Return the [X, Y] coordinate for the center point of the cell that contains the specified text.  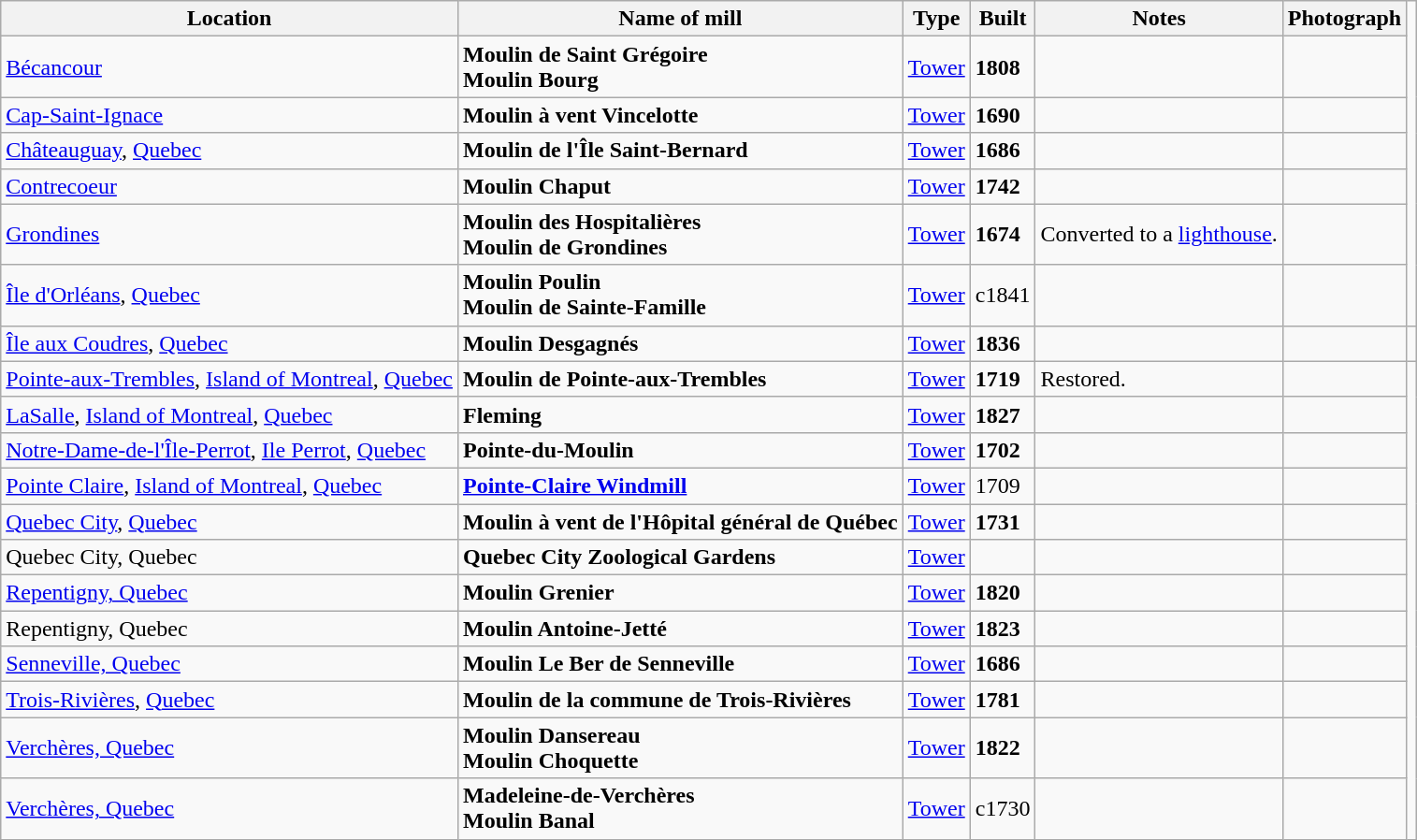
1822 [1003, 748]
1702 [1003, 450]
1742 [1003, 186]
Pointe-du-Moulin [680, 450]
Moulin à vent de l'Hôpital général de Québec [680, 521]
Type [936, 19]
1719 [1003, 379]
Moulin Desgagnés [680, 343]
Built [1003, 19]
1731 [1003, 521]
Moulin de la commune de Trois-Rivières [680, 700]
Bécancour [230, 67]
Moulin de l'Île Saint-Bernard [680, 151]
Photograph [1344, 19]
Moulin PoulinMoulin de Sainte-Famille [680, 296]
Moulin Grenier [680, 593]
1781 [1003, 700]
Senneville, Quebec [230, 664]
1690 [1003, 115]
LaSalle, Island of Montreal, Quebec [230, 414]
1820 [1003, 593]
Moulin de Pointe-aux-Trembles [680, 379]
Moulin de Saint GrégoireMoulin Bourg [680, 67]
Pointe Claire, Island of Montreal, Quebec [230, 485]
Pointe-aux-Trembles, Island of Montreal, Quebec [230, 379]
Trois-Rivières, Quebec [230, 700]
Moulin Antoine-Jetté [680, 629]
c1730 [1003, 808]
Châteauguay, Quebec [230, 151]
Restored. [1159, 379]
Moulin à vent Vincelotte [680, 115]
Pointe-Claire Windmill [680, 485]
Notes [1159, 19]
c1841 [1003, 296]
1836 [1003, 343]
1827 [1003, 414]
Contrecoeur [230, 186]
Madeleine-de-VerchèresMoulin Banal [680, 808]
Moulin des HospitalièresMoulin de Grondines [680, 234]
Moulin DansereauMoulin Choquette [680, 748]
Notre-Dame-de-l'Île-Perrot, Ile Perrot, Quebec [230, 450]
Île d'Orléans, Quebec [230, 296]
Quebec City Zoological Gardens [680, 558]
Cap-Saint-Ignace [230, 115]
1674 [1003, 234]
Moulin Le Ber de Senneville [680, 664]
Converted to a lighthouse. [1159, 234]
1808 [1003, 67]
Moulin Chaput [680, 186]
Fleming [680, 414]
Grondines [230, 234]
Île aux Coudres, Quebec [230, 343]
1823 [1003, 629]
1709 [1003, 485]
Name of mill [680, 19]
Location [230, 19]
